Return (x, y) of the center of cell containing provided text 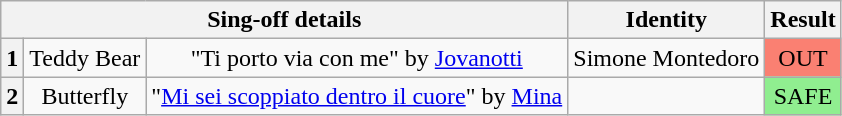
SAFE (803, 96)
"Mi sei scoppiato dentro il cuore" by Mina (357, 96)
1 (12, 58)
"Ti porto via con me" by Jovanotti (357, 58)
Identity (666, 20)
Butterfly (85, 96)
Simone Montedoro (666, 58)
Teddy Bear (85, 58)
OUT (803, 58)
Sing-off details (284, 20)
2 (12, 96)
Result (803, 20)
